Locate the cell with the specified text and output its [x, y] center coordinate. 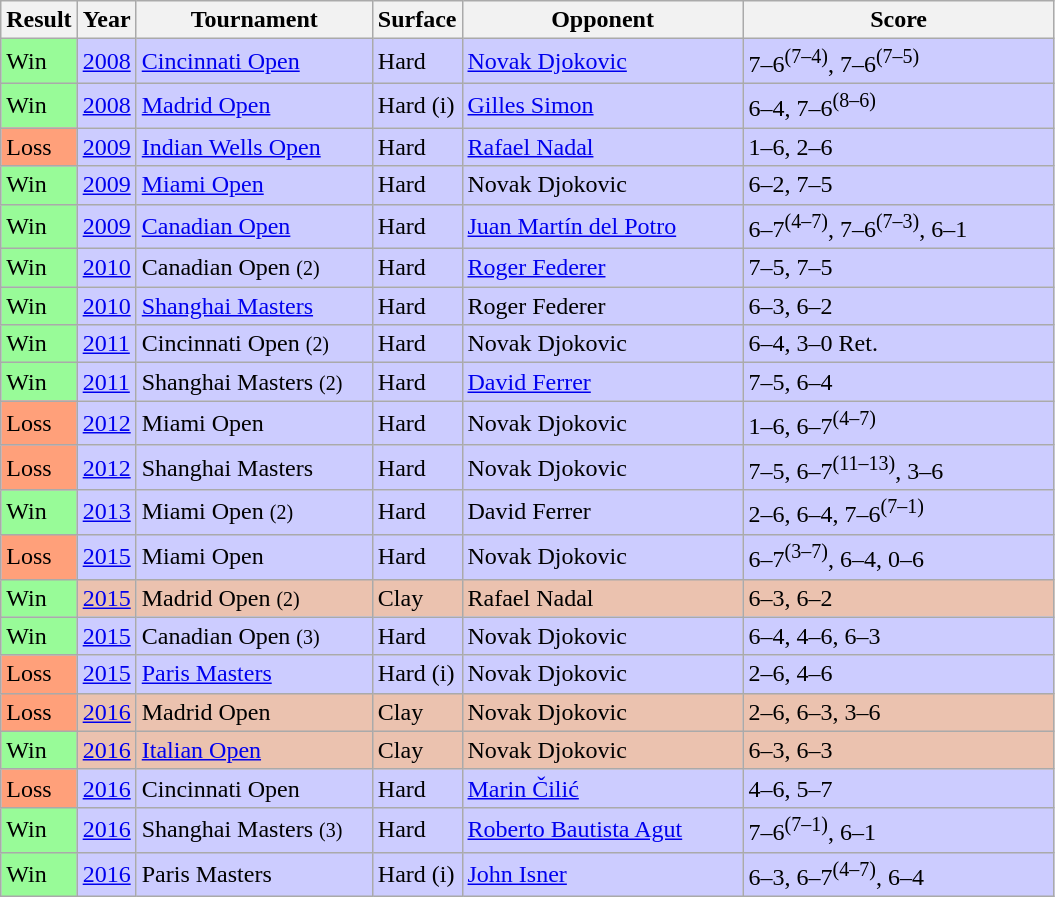
Tournament [254, 20]
John Isner [602, 874]
Canadian Open [254, 226]
6–3, 6–7(4–7), 6–4 [898, 874]
Shanghai Masters (2) [254, 382]
2–6, 6–3, 3–6 [898, 712]
Juan Martín del Potro [602, 226]
6–4, 3–0 Ret. [898, 344]
7–5, 6–7(11–13), 3–6 [898, 468]
7–5, 7–5 [898, 268]
Roberto Bautista Agut [602, 830]
1–6, 6–7(4–7) [898, 424]
7–6(7–1), 6–1 [898, 830]
2–6, 4–6 [898, 674]
Madrid Open (2) [254, 598]
6–4, 4–6, 6–3 [898, 636]
6–3, 6–3 [898, 750]
Marin Čilić [602, 788]
2013 [106, 512]
7–6(7–4), 7–6(7–5) [898, 62]
Miami Open (2) [254, 512]
Result [39, 20]
6–7(3–7), 6–4, 0–6 [898, 558]
Cincinnati Open (2) [254, 344]
6–2, 7–5 [898, 185]
Canadian Open (3) [254, 636]
6–7(4–7), 7–6(7–3), 6–1 [898, 226]
Surface [417, 20]
Indian Wells Open [254, 147]
Shanghai Masters (3) [254, 830]
Gilles Simon [602, 106]
2–6, 6–4, 7–6(7–1) [898, 512]
Canadian Open (2) [254, 268]
Opponent [602, 20]
Score [898, 20]
Year [106, 20]
4–6, 5–7 [898, 788]
6–4, 7–6(8–6) [898, 106]
7–5, 6–4 [898, 382]
Italian Open [254, 750]
1–6, 2–6 [898, 147]
